Output the [x, y] coordinate of the center of the cell containing the given text.  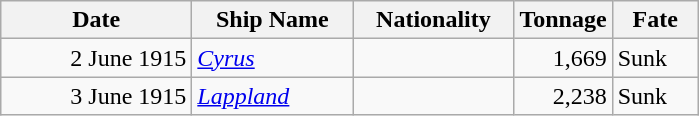
2,238 [563, 96]
3 June 1915 [96, 96]
Cyrus [272, 58]
2 June 1915 [96, 58]
Fate [655, 20]
Ship Name [272, 20]
Lappland [272, 96]
Tonnage [563, 20]
1,669 [563, 58]
Date [96, 20]
Nationality [434, 20]
